Provide the [x, y] coordinate of the cell's center where the given text is located.  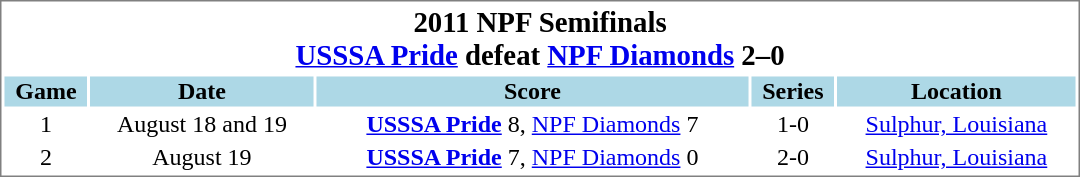
Game [46, 91]
Location [956, 91]
1 [46, 125]
August 18 and 19 [202, 125]
USSSA Pride 8, NPF Diamonds 7 [532, 125]
August 19 [202, 157]
2-0 [792, 157]
USSSA Pride 7, NPF Diamonds 0 [532, 157]
Date [202, 91]
2011 NPF SemifinalsUSSSA Pride defeat NPF Diamonds 2–0 [540, 38]
2 [46, 157]
Score [532, 91]
1-0 [792, 125]
Series [792, 91]
